For the text-containing cell, return its midpoint in (x, y) coordinate format. 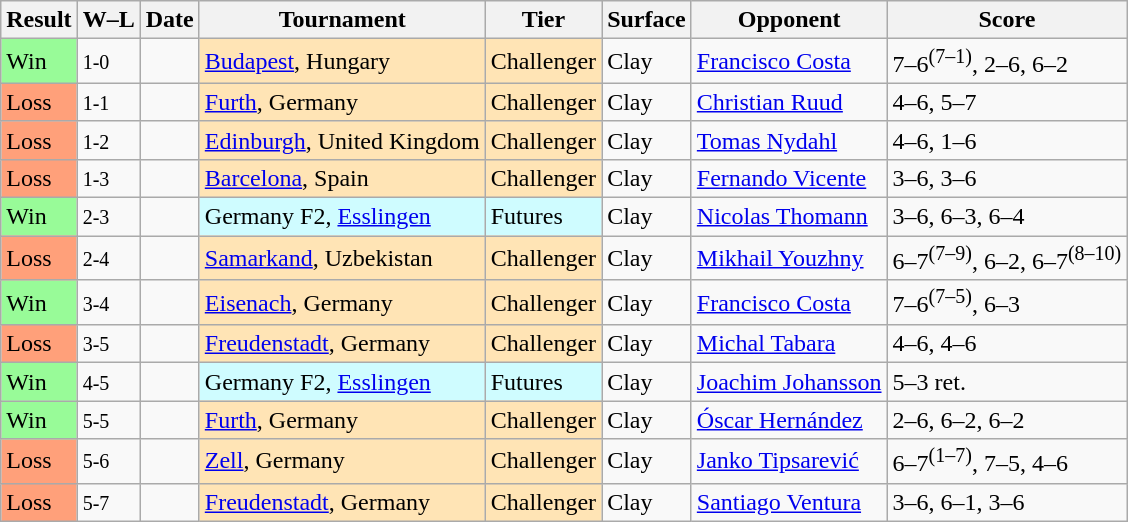
3-5 (108, 344)
3–6, 3–6 (1007, 178)
Score (1007, 20)
4-5 (108, 382)
Santiago Ventura (789, 502)
Tournament (342, 20)
4–6, 1–6 (1007, 140)
Eisenach, Germany (342, 302)
5-5 (108, 420)
3–6, 6–3, 6–4 (1007, 217)
Michal Tabara (789, 344)
4–6, 5–7 (1007, 102)
Fernando Vicente (789, 178)
1-2 (108, 140)
Óscar Hernández (789, 420)
5-6 (108, 462)
Janko Tipsarević (789, 462)
Budapest, Hungary (342, 62)
5-7 (108, 502)
Edinburgh, United Kingdom (342, 140)
3–6, 6–1, 3–6 (1007, 502)
Surface (647, 20)
2-4 (108, 258)
Joachim Johansson (789, 382)
Nicolas Thomann (789, 217)
Tomas Nydahl (789, 140)
2-3 (108, 217)
6–7(7–9), 6–2, 6–7(8–10) (1007, 258)
Zell, Germany (342, 462)
Date (170, 20)
3-4 (108, 302)
Result (39, 20)
W–L (108, 20)
6–7(1–7), 7–5, 4–6 (1007, 462)
Samarkand, Uzbekistan (342, 258)
1-3 (108, 178)
1-0 (108, 62)
Mikhail Youzhny (789, 258)
4–6, 4–6 (1007, 344)
7–6(7–5), 6–3 (1007, 302)
Opponent (789, 20)
2–6, 6–2, 6–2 (1007, 420)
1-1 (108, 102)
Barcelona, Spain (342, 178)
5–3 ret. (1007, 382)
Tier (543, 20)
7–6(7–1), 2–6, 6–2 (1007, 62)
Christian Ruud (789, 102)
